Output the [x, y] coordinate of the center of the cell containing the given text.  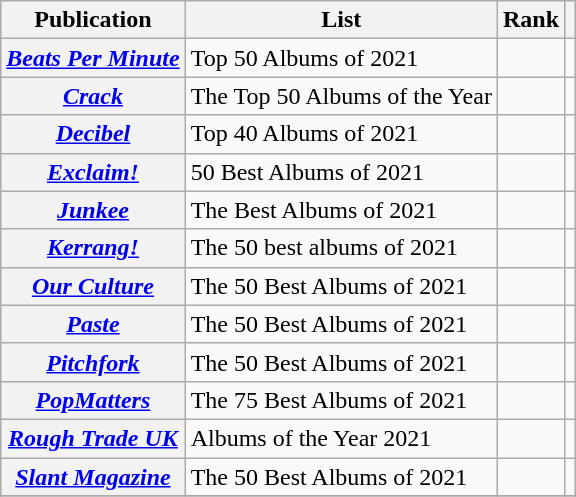
The Top 50 Albums of the Year [341, 96]
50 Best Albums of 2021 [341, 172]
Albums of the Year 2021 [341, 438]
Slant Magazine [93, 477]
Crack [93, 96]
Exclaim! [93, 172]
Pitchfork [93, 362]
Decibel [93, 134]
PopMatters [93, 400]
Publication [93, 20]
Rank [530, 20]
The 50 best albums of 2021 [341, 248]
The Best Albums of 2021 [341, 210]
Top 40 Albums of 2021 [341, 134]
Junkee [93, 210]
Top 50 Albums of 2021 [341, 58]
Kerrang! [93, 248]
Rough Trade UK [93, 438]
Paste [93, 324]
The 75 Best Albums of 2021 [341, 400]
Our Culture [93, 286]
List [341, 20]
Beats Per Minute [93, 58]
